Locate the cell with the specified text and output its (X, Y) center coordinate. 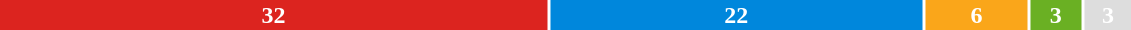
6 (977, 15)
32 (274, 15)
22 (736, 15)
